Return the [X, Y] coordinate for the center point of the cell that contains the specified text.  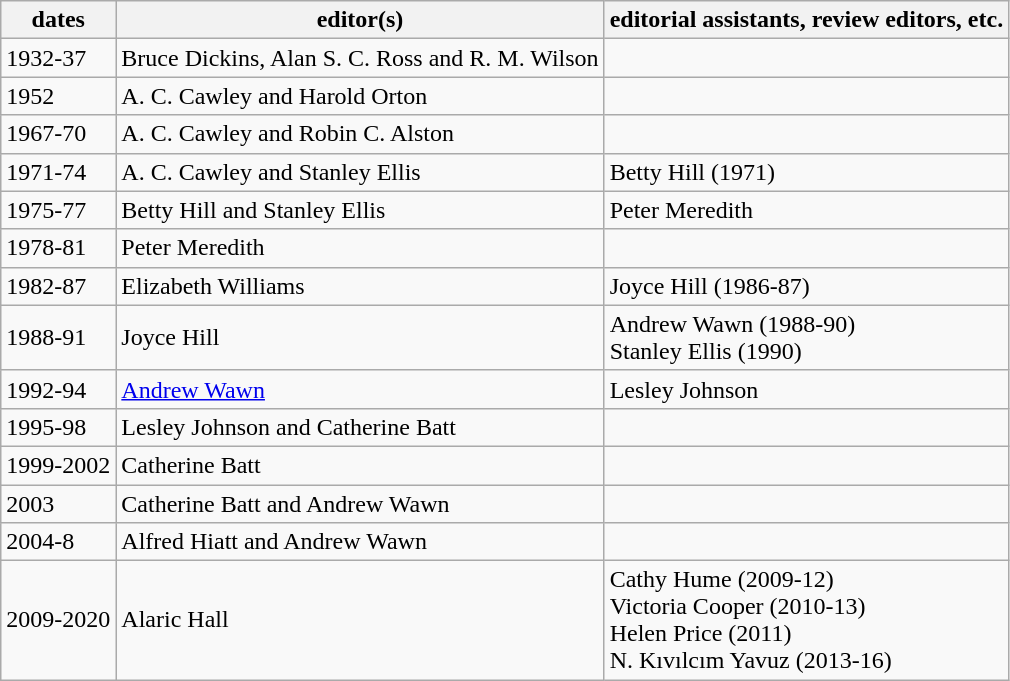
1932-37 [58, 58]
1992-94 [58, 389]
Betty Hill (1971) [806, 172]
1952 [58, 96]
A. C. Cawley and Robin C. Alston [360, 134]
1982-87 [58, 286]
Cathy Hume (2009-12)Victoria Cooper (2010-13)Helen Price (2011)N. Kıvılcım Yavuz (2013-16) [806, 620]
2009-2020 [58, 620]
A. C. Cawley and Harold Orton [360, 96]
dates [58, 20]
Alaric Hall [360, 620]
Elizabeth Williams [360, 286]
1971-74 [58, 172]
1995-98 [58, 427]
Joyce Hill [360, 338]
Alfred Hiatt and Andrew Wawn [360, 542]
A. C. Cawley and Stanley Ellis [360, 172]
editorial assistants, review editors, etc. [806, 20]
1988-91 [58, 338]
Bruce Dickins, Alan S. C. Ross and R. M. Wilson [360, 58]
1975-77 [58, 210]
Joyce Hill (1986-87) [806, 286]
Andrew Wawn [360, 389]
2003 [58, 503]
editor(s) [360, 20]
Catherine Batt [360, 465]
Lesley Johnson and Catherine Batt [360, 427]
1978-81 [58, 248]
2004-8 [58, 542]
Catherine Batt and Andrew Wawn [360, 503]
Betty Hill and Stanley Ellis [360, 210]
Andrew Wawn (1988-90)Stanley Ellis (1990) [806, 338]
Lesley Johnson [806, 389]
1999-2002 [58, 465]
1967-70 [58, 134]
